Return the [x, y] coordinate for the center point of the cell that contains the specified text.  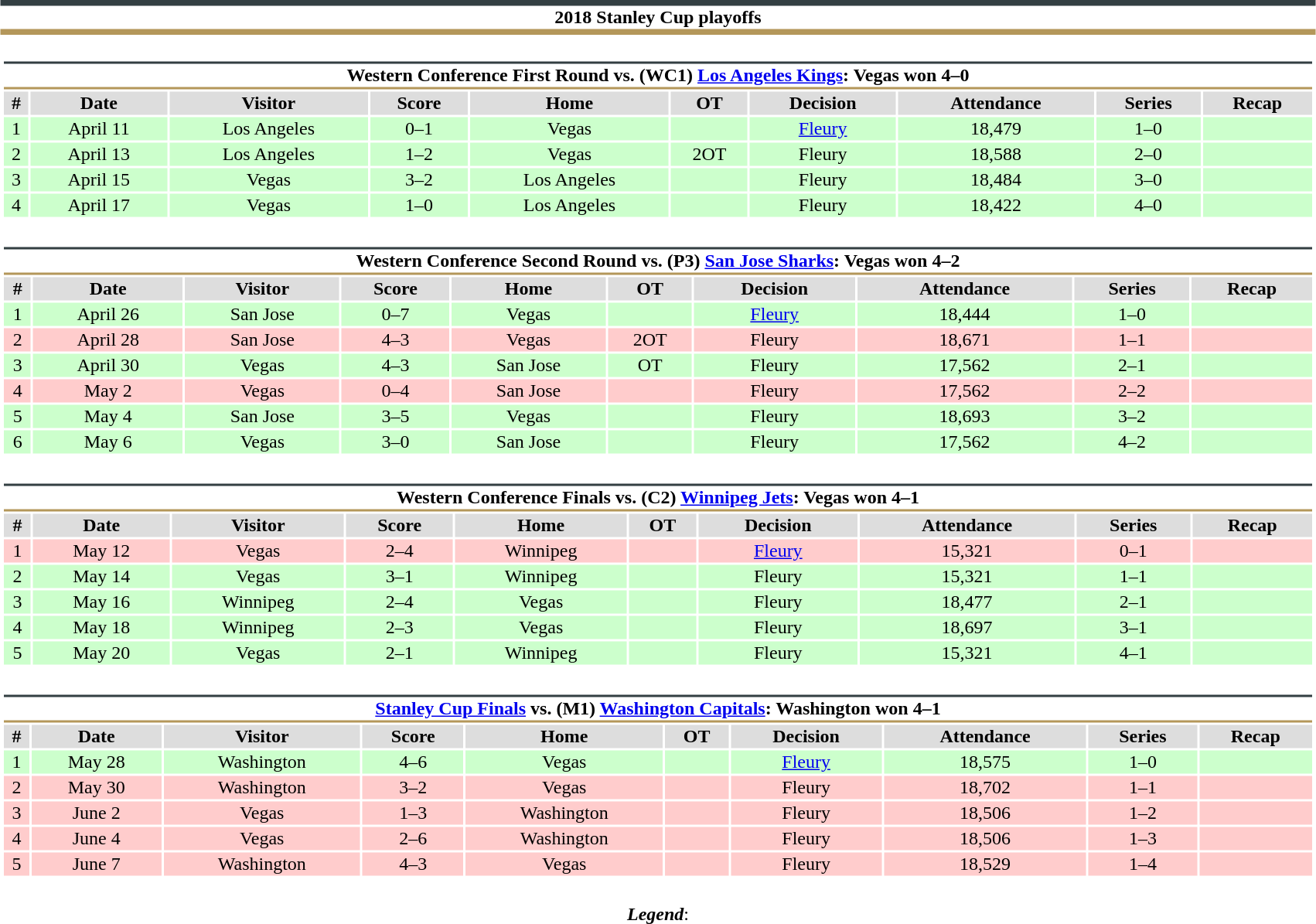
18,671 [964, 339]
Western Conference Finals vs. (C2) Winnipeg Jets: Vegas won 4–1 [657, 498]
April 17 [99, 205]
April 15 [99, 180]
April 30 [108, 366]
4–6 [413, 762]
3–5 [395, 417]
May 16 [102, 602]
June 7 [97, 864]
May 30 [97, 788]
4–2 [1132, 442]
18,484 [996, 180]
May 6 [108, 442]
May 14 [102, 576]
4–0 [1147, 205]
2018 Stanley Cup playoffs [658, 17]
April 13 [99, 154]
18,529 [985, 864]
18,444 [964, 315]
June 4 [97, 839]
May 2 [108, 390]
18,693 [964, 417]
2–2 [1132, 390]
May 28 [97, 762]
May 20 [102, 653]
0–4 [395, 390]
April 28 [108, 339]
18,477 [967, 602]
April 11 [99, 129]
18,588 [996, 154]
0–7 [395, 315]
18,702 [985, 788]
1–4 [1143, 864]
18,422 [996, 205]
Western Conference First Round vs. (WC1) Los Angeles Kings: Vegas won 4–0 [657, 76]
May 12 [102, 551]
2–0 [1147, 154]
18,575 [985, 762]
Western Conference Second Round vs. (P3) San Jose Sharks: Vegas won 4–2 [657, 261]
18,479 [996, 129]
Stanley Cup Finals vs. (M1) Washington Capitals: Washington won 4–1 [657, 708]
6 [17, 442]
April 26 [108, 315]
May 4 [108, 417]
2–6 [413, 839]
May 18 [102, 627]
2–3 [400, 627]
June 2 [97, 813]
4–1 [1134, 653]
18,697 [967, 627]
